Identify which cell holds the provided text, then report its (X, Y) central coordinate. 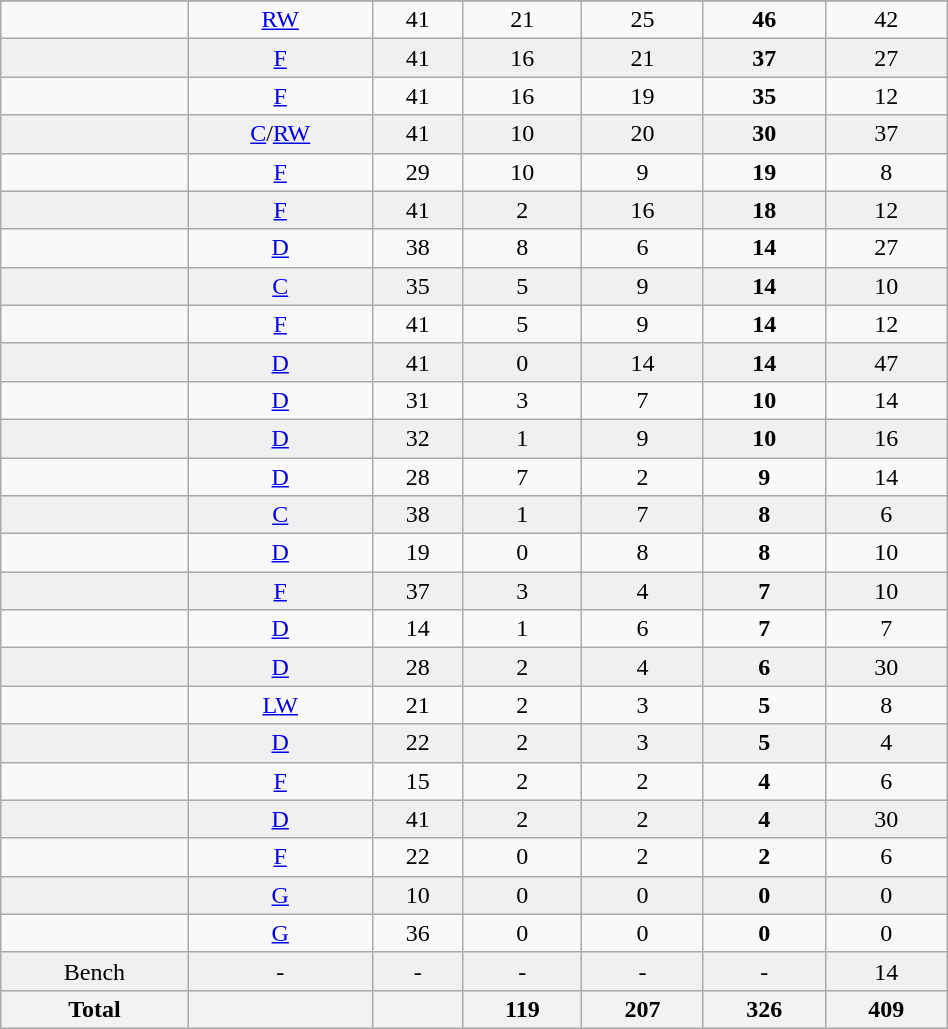
31 (418, 400)
20 (643, 134)
Bench (94, 971)
18 (764, 210)
42 (886, 20)
LW (280, 705)
Total (94, 1009)
29 (418, 172)
207 (643, 1009)
36 (418, 933)
15 (418, 781)
326 (764, 1009)
119 (522, 1009)
46 (764, 20)
32 (418, 438)
C/RW (280, 134)
RW (280, 20)
25 (643, 20)
47 (886, 362)
409 (886, 1009)
